Extract the [X, Y] coordinate from the center of the cell holding the provided text.  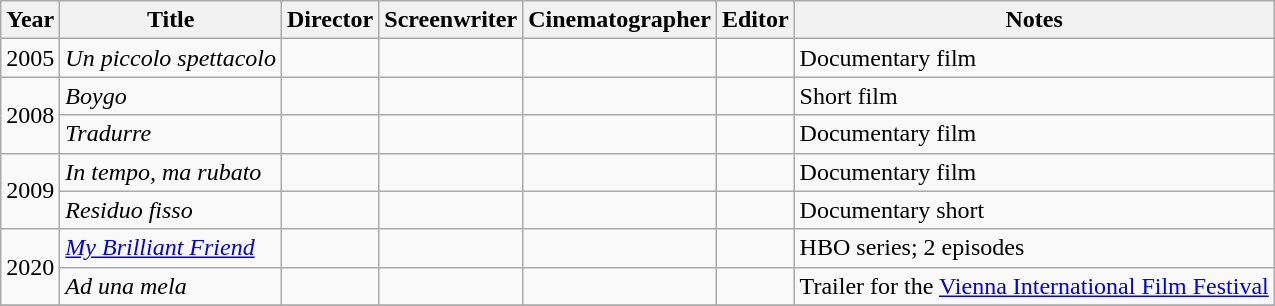
Ad una mela [171, 286]
Director [330, 20]
Documentary short [1034, 210]
Tradurre [171, 134]
2008 [30, 115]
My Brilliant Friend [171, 248]
2005 [30, 58]
Boygo [171, 96]
2020 [30, 267]
Title [171, 20]
Un piccolo spettacolo [171, 58]
Residuo fisso [171, 210]
Editor [755, 20]
Cinematographer [620, 20]
Notes [1034, 20]
Year [30, 20]
Trailer for the Vienna International Film Festival [1034, 286]
Short film [1034, 96]
In tempo, ma rubato [171, 172]
HBO series; 2 episodes [1034, 248]
2009 [30, 191]
Screenwriter [451, 20]
